Scan for the cell matching the given text and deliver its [X, Y] coordinate at center. 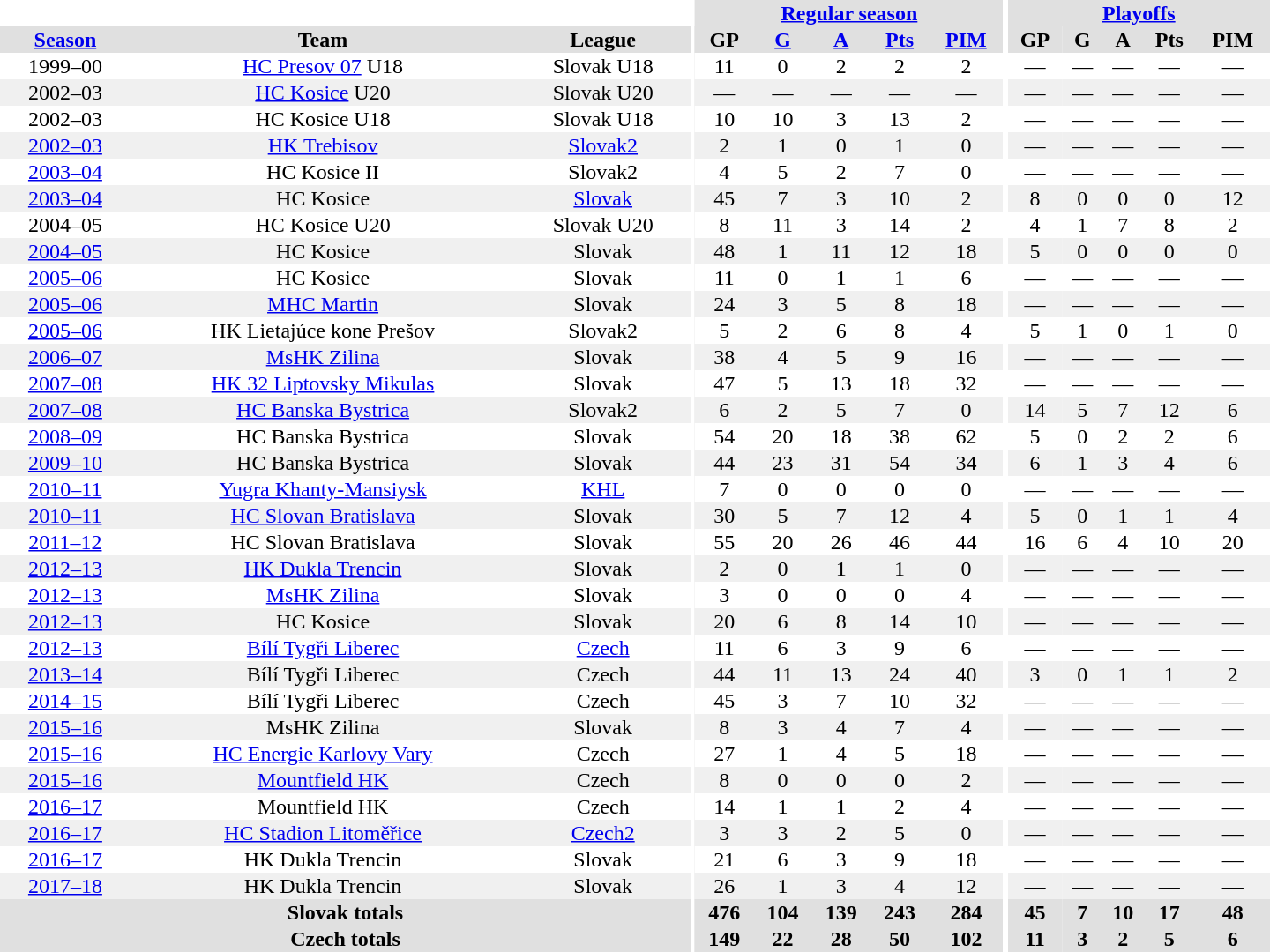
40 [966, 674]
243 [900, 912]
Playoffs [1139, 13]
2008–09 [65, 436]
102 [966, 939]
HK Trebisov [323, 145]
46 [900, 542]
Czech2 [603, 833]
HK 32 Liptovsky Mikulas [323, 383]
27 [724, 754]
MHC Martin [323, 304]
139 [841, 912]
HK Lietajúce kone Prešov [323, 331]
47 [724, 383]
Team [323, 40]
HC Kosice II [323, 172]
Regular season [848, 13]
2014–15 [65, 701]
HC Energie Karlovy Vary [323, 754]
34 [966, 463]
Season [65, 40]
149 [724, 939]
30 [724, 516]
KHL [603, 489]
104 [782, 912]
23 [782, 463]
HC Kosice U18 [323, 119]
Slovak totals [346, 912]
Yugra Khanty-Mansiysk [323, 489]
62 [966, 436]
2013–14 [65, 674]
476 [724, 912]
HC Presov 07 U18 [323, 66]
2009–10 [65, 463]
284 [966, 912]
31 [841, 463]
17 [1169, 912]
League [603, 40]
2006–07 [65, 357]
28 [841, 939]
50 [900, 939]
2017–18 [65, 886]
22 [782, 939]
Czech totals [346, 939]
HC Stadion Litoměřice [323, 833]
21 [724, 859]
55 [724, 542]
2011–12 [65, 542]
1999–00 [65, 66]
